Find where the given text appears and provide that cell's center as [x, y] coordinate. 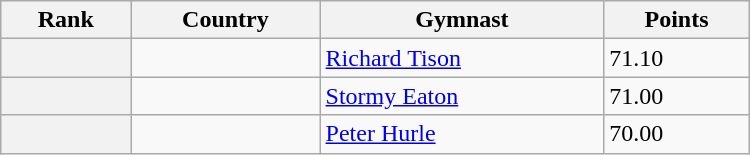
Points [677, 20]
71.10 [677, 58]
Peter Hurle [462, 134]
Country [226, 20]
Rank [66, 20]
Gymnast [462, 20]
Stormy Eaton [462, 96]
70.00 [677, 134]
71.00 [677, 96]
Richard Tison [462, 58]
